Locate the cell with the specified text and output its (x, y) center coordinate. 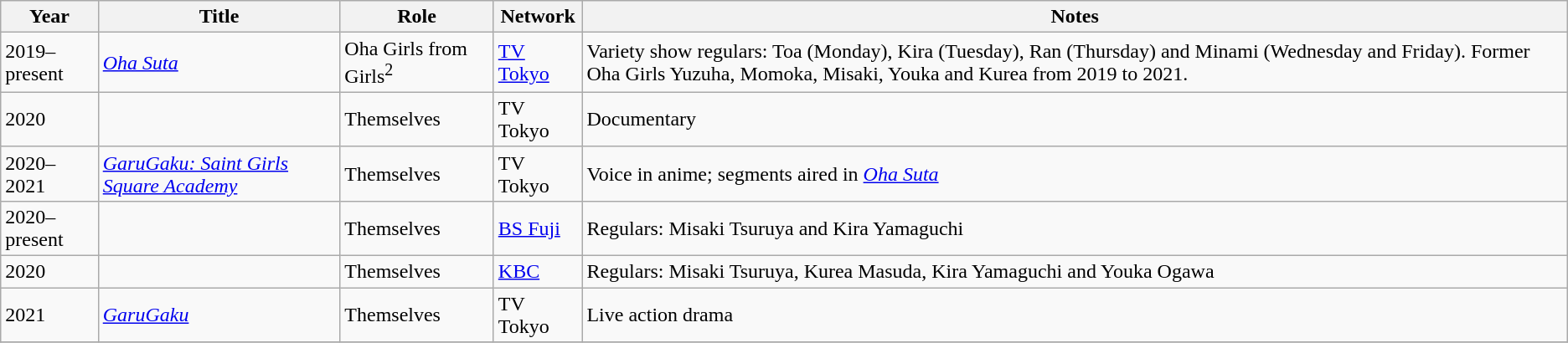
2020–2021 (49, 174)
Oha Suta (219, 63)
2020–present (49, 228)
2021 (49, 315)
Notes (1075, 17)
GaruGaku: Saint Girls Square Academy (219, 174)
Network (538, 17)
Live action drama (1075, 315)
Title (219, 17)
Regulars: Misaki Tsuruya, Kurea Masuda, Kira Yamaguchi and Youka Ogawa (1075, 272)
KBC (538, 272)
Role (417, 17)
Documentary (1075, 119)
GaruGaku (219, 315)
Voice in anime; segments aired in Oha Suta (1075, 174)
Oha Girls from Girls2 (417, 63)
Year (49, 17)
Regulars: Misaki Tsuruya and Kira Yamaguchi (1075, 228)
2019–present (49, 63)
BS Fuji (538, 228)
